From the cell containing the given text, extract its center point as (X, Y) coordinate. 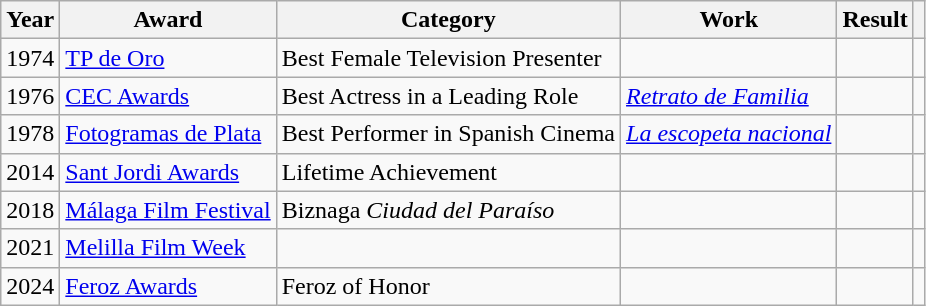
Year (30, 20)
2024 (30, 286)
2021 (30, 248)
Work (729, 20)
TP de Oro (168, 58)
2014 (30, 172)
Award (168, 20)
Best Female Television Presenter (448, 58)
La escopeta nacional (729, 134)
Melilla Film Week (168, 248)
Fotogramas de Plata (168, 134)
Category (448, 20)
Best Performer in Spanish Cinema (448, 134)
CEC Awards (168, 96)
Feroz Awards (168, 286)
Sant Jordi Awards (168, 172)
Best Actress in a Leading Role (448, 96)
1974 (30, 58)
2018 (30, 210)
Result (875, 20)
1978 (30, 134)
1976 (30, 96)
Feroz of Honor (448, 286)
Málaga Film Festival (168, 210)
Biznaga Ciudad del Paraíso (448, 210)
Retrato de Familia (729, 96)
Lifetime Achievement (448, 172)
